Pinpoint the cell where the given text exists, returning its [x, y] midpoint coordinate. 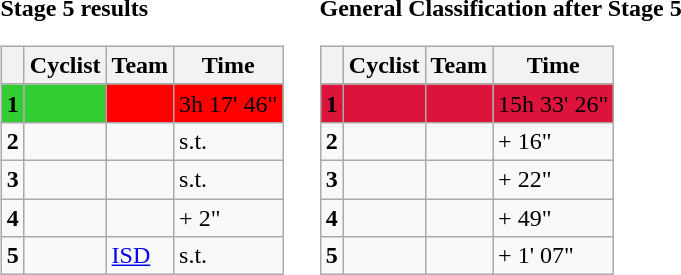
+ 16" [554, 141]
+ 22" [554, 179]
3h 17' 46" [228, 103]
+ 49" [554, 217]
+ 1' 07" [554, 256]
+ 2" [228, 217]
ISD [140, 256]
15h 33' 26" [554, 103]
